Find where the given text appears and provide that cell's center as (x, y) coordinate. 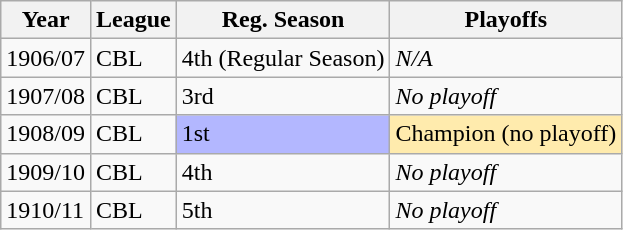
1st (283, 134)
1906/07 (46, 58)
Playoffs (506, 20)
N/A (506, 58)
5th (283, 210)
Reg. Season (283, 20)
4th (Regular Season) (283, 58)
1907/08 (46, 96)
Champion (no playoff) (506, 134)
4th (283, 172)
1908/09 (46, 134)
3rd (283, 96)
Year (46, 20)
League (133, 20)
1910/11 (46, 210)
1909/10 (46, 172)
